From the cell containing the given text, extract its center point as [x, y] coordinate. 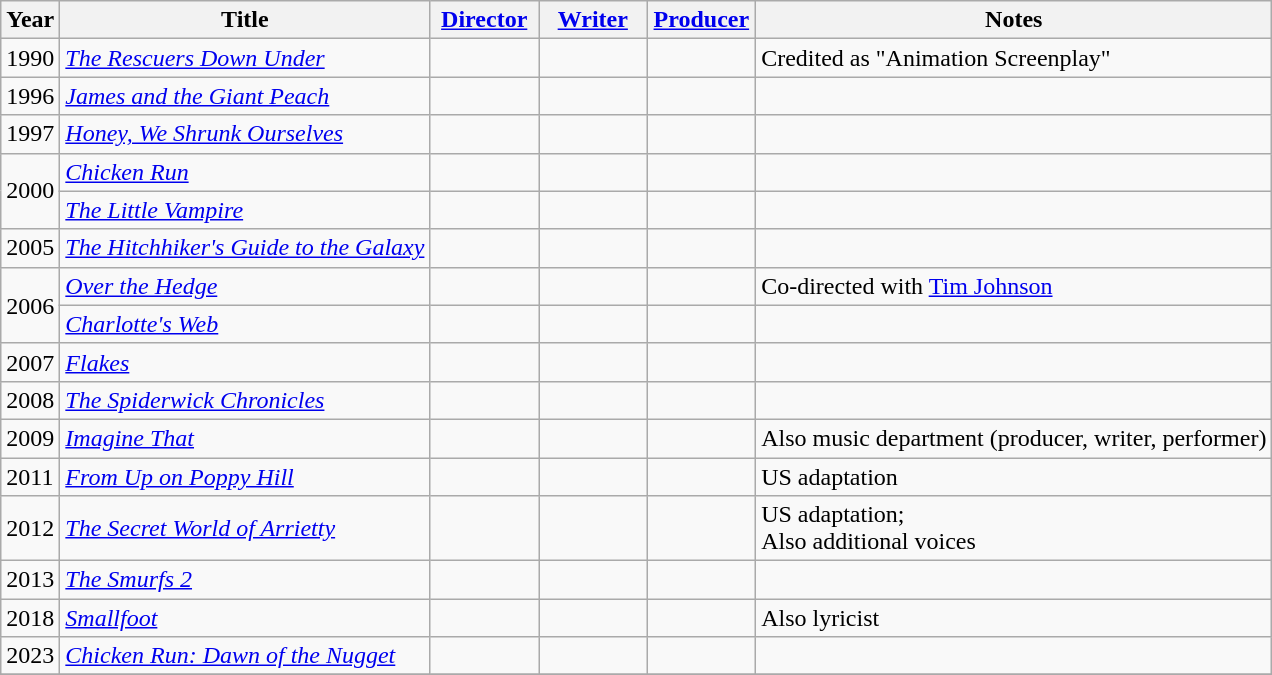
2000 [30, 191]
The Smurfs 2 [245, 580]
Honey, We Shrunk Ourselves [245, 134]
Director [484, 20]
Co-directed with Tim Johnson [1014, 286]
The Rescuers Down Under [245, 58]
2013 [30, 580]
Smallfoot [245, 618]
Charlotte's Web [245, 324]
Notes [1014, 20]
2012 [30, 528]
Also lyricist [1014, 618]
Chicken Run [245, 172]
Flakes [245, 362]
Credited as "Animation Screenplay" [1014, 58]
2008 [30, 400]
Writer [592, 20]
1996 [30, 96]
Also music department (producer, writer, performer) [1014, 438]
Imagine That [245, 438]
Year [30, 20]
US adaptation [1014, 477]
2006 [30, 305]
Chicken Run: Dawn of the Nugget [245, 656]
1997 [30, 134]
The Spiderwick Chronicles [245, 400]
2018 [30, 618]
2023 [30, 656]
2007 [30, 362]
Producer [702, 20]
2005 [30, 248]
The Little Vampire [245, 210]
The Secret World of Arrietty [245, 528]
James and the Giant Peach [245, 96]
US adaptation;Also additional voices [1014, 528]
The Hitchhiker's Guide to the Galaxy [245, 248]
2011 [30, 477]
From Up on Poppy Hill [245, 477]
Over the Hedge [245, 286]
2009 [30, 438]
Title [245, 20]
1990 [30, 58]
